Return the (x, y) coordinate for the center point of the cell that contains the specified text.  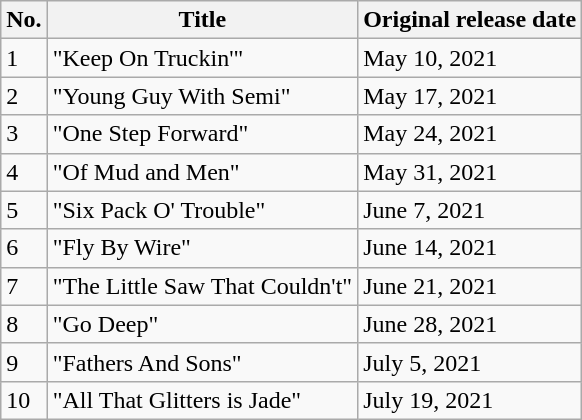
8 (24, 324)
7 (24, 286)
June 21, 2021 (470, 286)
4 (24, 172)
2 (24, 96)
May 24, 2021 (470, 134)
5 (24, 210)
July 19, 2021 (470, 400)
"Keep On Truckin'" (202, 58)
Title (202, 20)
3 (24, 134)
"Go Deep" (202, 324)
May 31, 2021 (470, 172)
"One Step Forward" (202, 134)
9 (24, 362)
June 7, 2021 (470, 210)
June 28, 2021 (470, 324)
"All That Glitters is Jade" (202, 400)
July 5, 2021 (470, 362)
"Six Pack O' Trouble" (202, 210)
"Of Mud and Men" (202, 172)
No. (24, 20)
Original release date (470, 20)
"Fly By Wire" (202, 248)
"Young Guy With Semi" (202, 96)
May 10, 2021 (470, 58)
"The Little Saw That Couldn't" (202, 286)
6 (24, 248)
June 14, 2021 (470, 248)
1 (24, 58)
"Fathers And Sons" (202, 362)
May 17, 2021 (470, 96)
10 (24, 400)
